Determine the [x, y] coordinate at the center of the cell enclosing the given text.  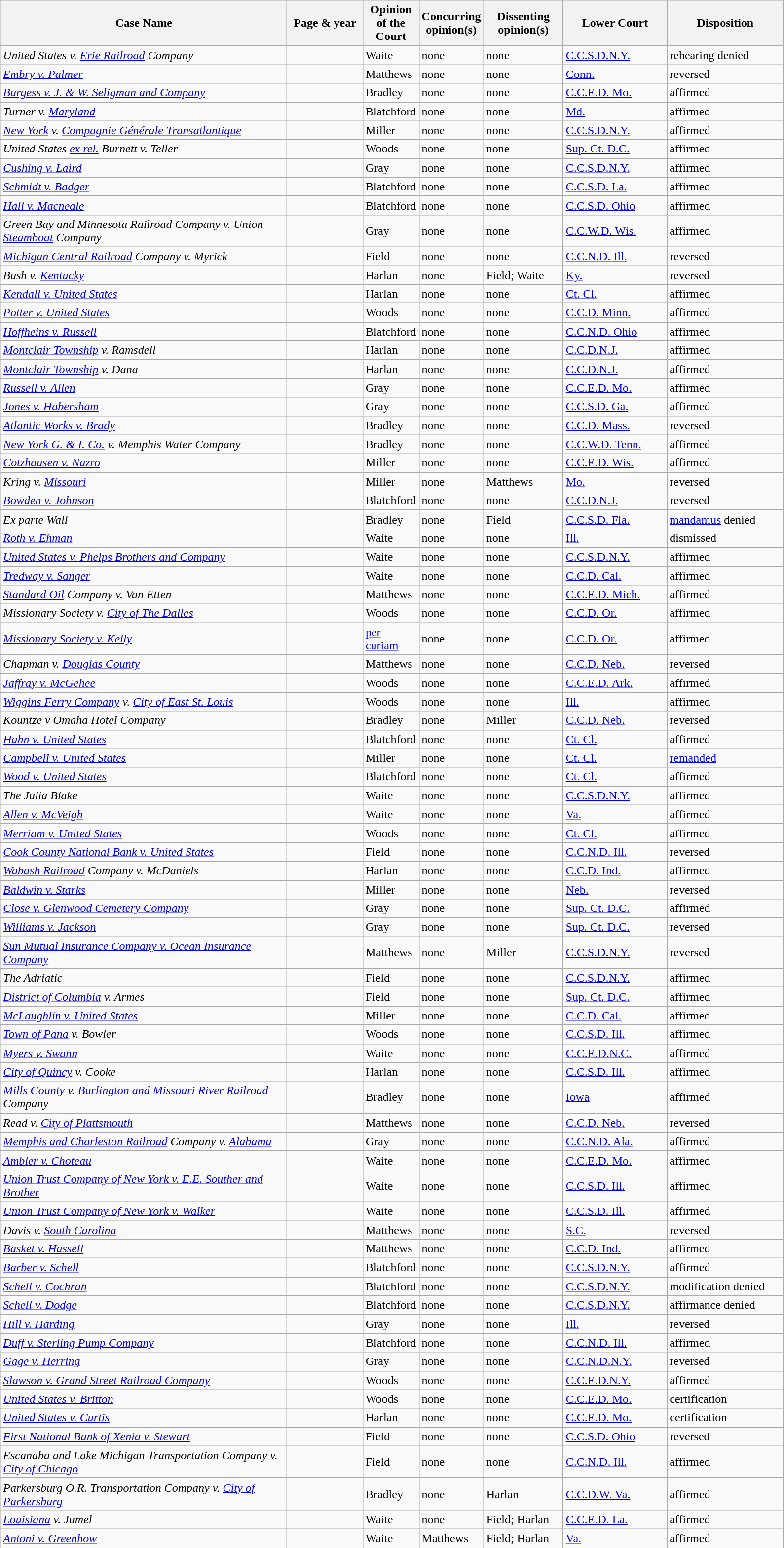
United States v. Curtis [144, 1418]
C.C.E.D. Wis. [615, 463]
Antoni v. Greenhow [144, 1538]
Page & year [325, 23]
Standard Oil Company v. Van Etten [144, 595]
C.C.N.D.N.Y. [615, 1361]
C.C.S.D. Fla. [615, 519]
Iowa [615, 1097]
Lower Court [615, 23]
Williams v. Jackson [144, 927]
C.C.E.D. Ark. [615, 683]
Tredway v. Sanger [144, 576]
Green Bay and Minnesota Railroad Company v. Union Steamboat Company [144, 231]
rehearing denied [725, 55]
C.C.D. Mass. [615, 425]
City of Quincy v. Cooke [144, 1072]
modification denied [725, 1286]
The Adriatic [144, 978]
Wabash Railroad Company v. McDaniels [144, 870]
Schmidt v. Badger [144, 187]
Conn. [615, 74]
Schell v. Cochran [144, 1286]
Merriam v. United States [144, 833]
C.C.S.D. Ga. [615, 407]
Montclair Township v. Dana [144, 369]
Sun Mutual Insurance Company v. Ocean Insurance Company [144, 952]
Union Trust Company of New York v. E.E. Souther and Brother [144, 1185]
Allen v. McVeigh [144, 814]
remanded [725, 758]
Atlantic Works v. Brady [144, 425]
Turner v. Maryland [144, 112]
Campbell v. United States [144, 758]
United States ex rel. Burnett v. Teller [144, 149]
Roth v. Ehman [144, 538]
Concurring opinion(s) [451, 23]
affirmance denied [725, 1305]
The Julia Blake [144, 795]
Disposition [725, 23]
Ky. [615, 275]
C.C.N.D. Ohio [615, 332]
Ambler v. Choteau [144, 1160]
Burgess v. J. & W. Seligman and Company [144, 93]
Bowden v. Johnson [144, 500]
Myers v. Swann [144, 1053]
Hoffheins v. Russell [144, 332]
Slawson v. Grand Street Railroad Company [144, 1380]
C.C.S.D. La. [615, 187]
Barber v. Schell [144, 1268]
Duff v. Sterling Pump Company [144, 1343]
Embry v. Palmer [144, 74]
Jones v. Habersham [144, 407]
Missionary Society v. Kelly [144, 639]
First National Bank of Xenia v. Stewart [144, 1436]
Town of Pana v. Bowler [144, 1034]
C.C.N.D. Ala. [615, 1141]
Neb. [615, 890]
C.C.E.D.N.Y. [615, 1380]
Cotzhausen v. Nazro [144, 463]
C.C.E.D.N.C. [615, 1053]
Cook County National Bank v. United States [144, 852]
C.C.D.W. Va. [615, 1494]
Bush v. Kentucky [144, 275]
per curiam [391, 639]
Hall v. Macneale [144, 205]
Kring v. Missouri [144, 482]
Cushing v. Laird [144, 168]
Hill v. Harding [144, 1324]
Baldwin v. Starks [144, 890]
Davis v. South Carolina [144, 1230]
Memphis and Charleston Railroad Company v. Alabama [144, 1141]
New York v. Compagnie Générale Transatlantique [144, 130]
Mills County v. Burlington and Missouri River Railroad Company [144, 1097]
Case Name [144, 23]
C.C.D. Minn. [615, 313]
New York G. & I. Co. v. Memphis Water Company [144, 444]
Basket v. Hassell [144, 1249]
Gage v. Herring [144, 1361]
Jaffray v. McGehee [144, 683]
C.C.W.D. Tenn. [615, 444]
S.C. [615, 1230]
Michigan Central Railroad Company v. Myrick [144, 256]
Wood v. United States [144, 777]
Schell v. Dodge [144, 1305]
Parkersburg O.R. Transportation Company v. City of Parkersburg [144, 1494]
Read v. City of Plattsmouth [144, 1123]
Ex parte Wall [144, 519]
United States v. Phelps Brothers and Company [144, 557]
United States v. Erie Railroad Company [144, 55]
McLaughlin v. United States [144, 1016]
District of Columbia v. Armes [144, 997]
Opinion of the Court [391, 23]
Escanaba and Lake Michigan Transportation Company v. City of Chicago [144, 1462]
Missionary Society v. City of The Dalles [144, 613]
dismissed [725, 538]
Kendall v. United States [144, 294]
United States v. Britton [144, 1399]
Louisiana v. Jumel [144, 1519]
Close v. Glenwood Cemetery Company [144, 908]
C.C.W.D. Wis. [615, 231]
C.C.E.D. La. [615, 1519]
Md. [615, 112]
Mo. [615, 482]
Montclair Township v. Ramsdell [144, 350]
Kountze v Omaha Hotel Company [144, 720]
Russell v. Allen [144, 388]
Union Trust Company of New York v. Walker [144, 1211]
Field; Waite [523, 275]
Chapman v. Douglas County [144, 664]
Potter v. United States [144, 313]
Hahn v. United States [144, 739]
C.C.E.D. Mich. [615, 595]
Dissenting opinion(s) [523, 23]
mandamus denied [725, 519]
Wiggins Ferry Company v. City of East St. Louis [144, 702]
